For the text-containing cell, return its midpoint in [X, Y] coordinate format. 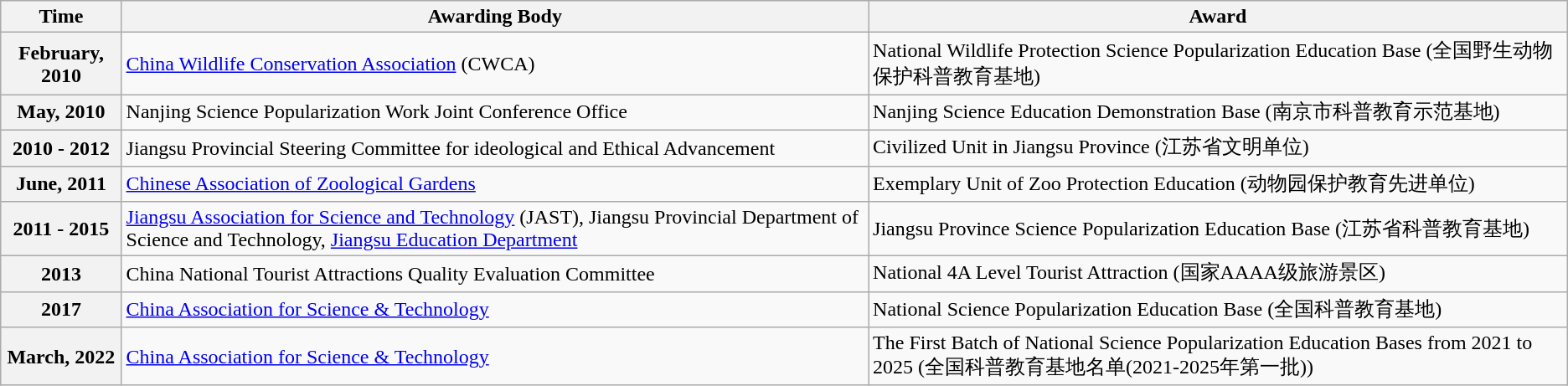
Jiangsu Province Science Popularization Education Base (江苏省科普教育基地) [1218, 229]
Awarding Body [494, 17]
China Wildlife Conservation Association (CWCA) [494, 64]
Exemplary Unit of Zoo Protection Education (动物园保护教育先进单位) [1218, 184]
2013 [61, 275]
Time [61, 17]
May, 2010 [61, 112]
June, 2011 [61, 184]
March, 2022 [61, 357]
Nanjing Science Popularization Work Joint Conference Office [494, 112]
Civilized Unit in Jiangsu Province (江苏省文明单位) [1218, 147]
Jiangsu Association for Science and Technology (JAST), Jiangsu Provincial Department of Science and Technology, Jiangsu Education Department [494, 229]
2017 [61, 310]
The First Batch of National Science Popularization Education Bases from 2021 to 2025 (全国科普教育基地名单(2021-2025年第一批)) [1218, 357]
National Wildlife Protection Science Popularization Education Base (全国野生动物保护科普教育基地) [1218, 64]
National Science Popularization Education Base (全国科普教育基地) [1218, 310]
Award [1218, 17]
China National Tourist Attractions Quality Evaluation Committee [494, 275]
National 4A Level Tourist Attraction (国家AAAA级旅游景区) [1218, 275]
2010 - 2012 [61, 147]
Chinese Association of Zoological Gardens [494, 184]
February, 2010 [61, 64]
2011 - 2015 [61, 229]
Nanjing Science Education Demonstration Base (南京市科普教育示范基地) [1218, 112]
Jiangsu Provincial Steering Committee for ideological and Ethical Advancement [494, 147]
